Return (X, Y) of the center of cell containing provided text 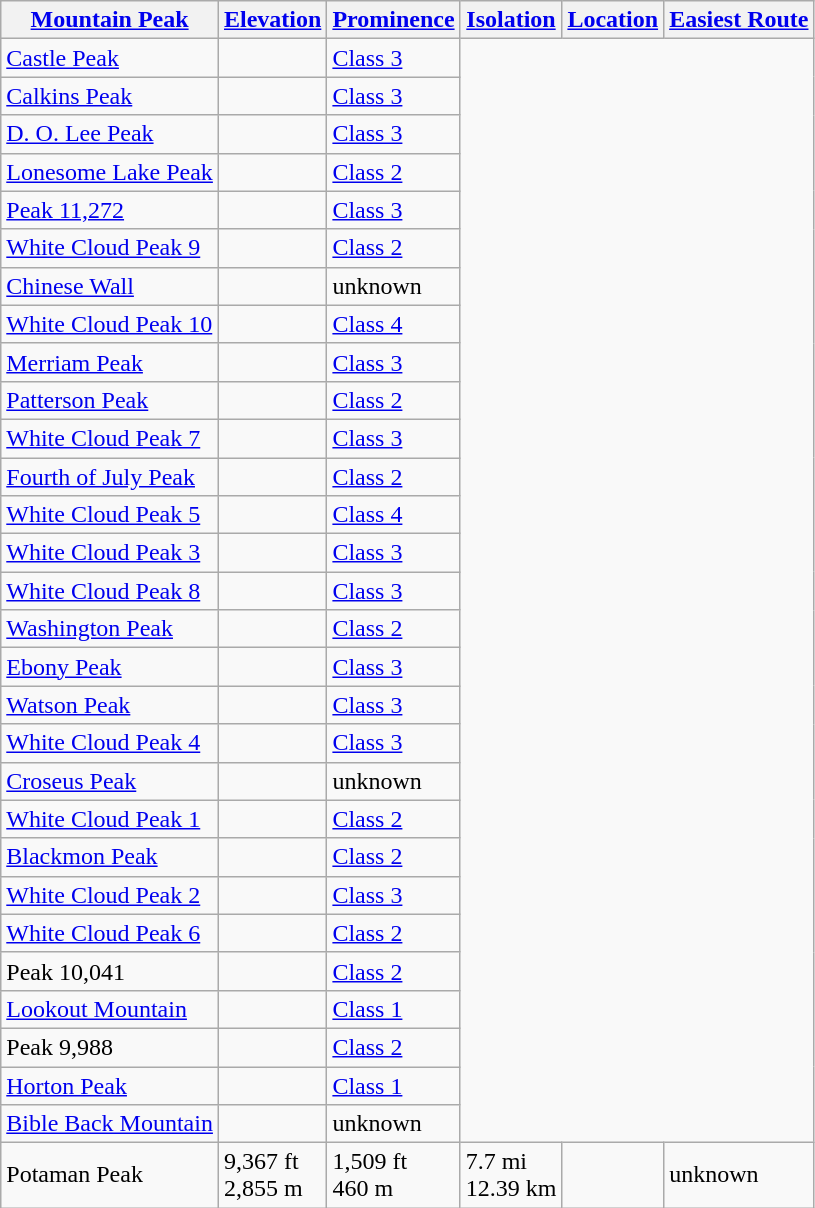
White Cloud Peak 5 (110, 515)
White Cloud Peak 4 (110, 743)
Lonesome Lake Peak (110, 172)
Blackmon Peak (110, 857)
Peak 10,041 (110, 971)
Patterson Peak (110, 400)
Calkins Peak (110, 96)
Elevation (272, 20)
White Cloud Peak 1 (110, 819)
White Cloud Peak 6 (110, 933)
Fourth of July Peak (110, 477)
Castle Peak (110, 58)
Watson Peak (110, 705)
Ebony Peak (110, 667)
Mountain Peak (110, 20)
1,509 ft460 m (394, 1176)
White Cloud Peak 3 (110, 553)
White Cloud Peak 8 (110, 591)
Prominence (394, 20)
Isolation (511, 20)
White Cloud Peak 7 (110, 438)
Location (613, 20)
D. O. Lee Peak (110, 134)
Washington Peak (110, 629)
White Cloud Peak 10 (110, 324)
Horton Peak (110, 1085)
Croseus Peak (110, 781)
Peak 9,988 (110, 1047)
Peak 11,272 (110, 210)
Potaman Peak (110, 1176)
Chinese Wall (110, 286)
White Cloud Peak 2 (110, 895)
Bible Back Mountain (110, 1124)
7.7 mi12.39 km (511, 1176)
Lookout Mountain (110, 1009)
Merriam Peak (110, 362)
9,367 ft2,855 m (272, 1176)
Easiest Route (739, 20)
White Cloud Peak 9 (110, 248)
